Provide the (X, Y) coordinate of the cell's center where the given text is located.  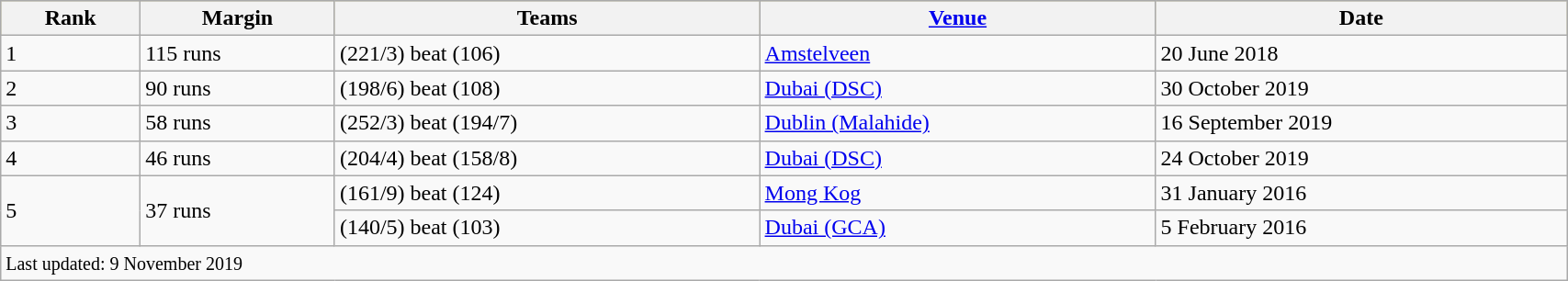
Margin (238, 18)
(204/4) beat (158/8) (547, 158)
2 (71, 88)
16 September 2019 (1361, 123)
20 June 2018 (1361, 53)
Date (1361, 18)
3 (71, 123)
5 (71, 210)
4 (71, 158)
(161/9) beat (124) (547, 193)
90 runs (238, 88)
30 October 2019 (1361, 88)
Dublin (Malahide) (957, 123)
(198/6) beat (108) (547, 88)
58 runs (238, 123)
(221/3) beat (106) (547, 53)
Mong Kog (957, 193)
46 runs (238, 158)
Amstelveen (957, 53)
Rank (71, 18)
Dubai (GCA) (957, 228)
Last updated: 9 November 2019 (784, 263)
31 January 2016 (1361, 193)
(252/3) beat (194/7) (547, 123)
115 runs (238, 53)
1 (71, 53)
24 October 2019 (1361, 158)
(140/5) beat (103) (547, 228)
37 runs (238, 210)
Venue (957, 18)
5 February 2016 (1361, 228)
Teams (547, 18)
